Output the [X, Y] coordinate of the center of the cell containing the given text.  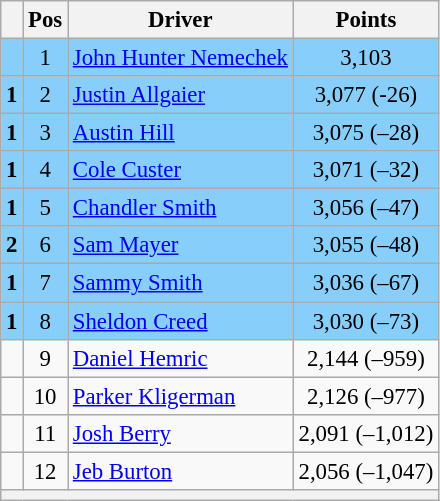
3,071 (–32) [366, 170]
Cole Custer [181, 170]
2,144 (–959) [366, 358]
2,056 (–1,047) [366, 471]
Justin Allgaier [181, 95]
3,075 (–28) [366, 133]
Daniel Hemric [181, 358]
6 [46, 245]
10 [46, 396]
12 [46, 471]
Driver [181, 20]
Sam Mayer [181, 245]
3,030 (–73) [366, 321]
3,055 (–48) [366, 245]
3,036 (–67) [366, 283]
3,077 (-26) [366, 95]
Points [366, 20]
John Hunter Nemechek [181, 58]
3 [46, 133]
7 [46, 283]
4 [46, 170]
8 [46, 321]
Jeb Burton [181, 471]
2,126 (–977) [366, 396]
Parker Kligerman [181, 396]
3,103 [366, 58]
9 [46, 358]
11 [46, 433]
Sheldon Creed [181, 321]
2,091 (–1,012) [366, 433]
Austin Hill [181, 133]
Chandler Smith [181, 208]
Josh Berry [181, 433]
Pos [46, 20]
Sammy Smith [181, 283]
3,056 (–47) [366, 208]
5 [46, 208]
